Determine the [X, Y] coordinate at the center of the cell enclosing the given text.  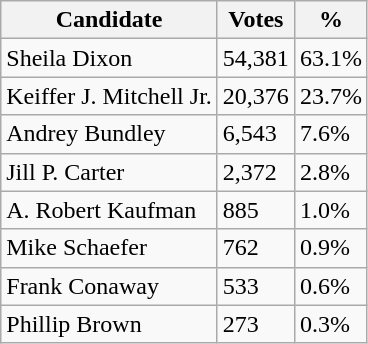
20,376 [256, 96]
2,372 [256, 172]
Frank Conaway [110, 286]
63.1% [330, 58]
762 [256, 248]
% [330, 20]
Candidate [110, 20]
23.7% [330, 96]
7.6% [330, 134]
2.8% [330, 172]
0.6% [330, 286]
Andrey Bundley [110, 134]
1.0% [330, 210]
54,381 [256, 58]
Votes [256, 20]
Phillip Brown [110, 324]
Sheila Dixon [110, 58]
533 [256, 286]
885 [256, 210]
Jill P. Carter [110, 172]
6,543 [256, 134]
0.9% [330, 248]
A. Robert Kaufman [110, 210]
0.3% [330, 324]
273 [256, 324]
Mike Schaefer [110, 248]
Keiffer J. Mitchell Jr. [110, 96]
